Determine the (X, Y) coordinate at the center of the cell enclosing the given text.  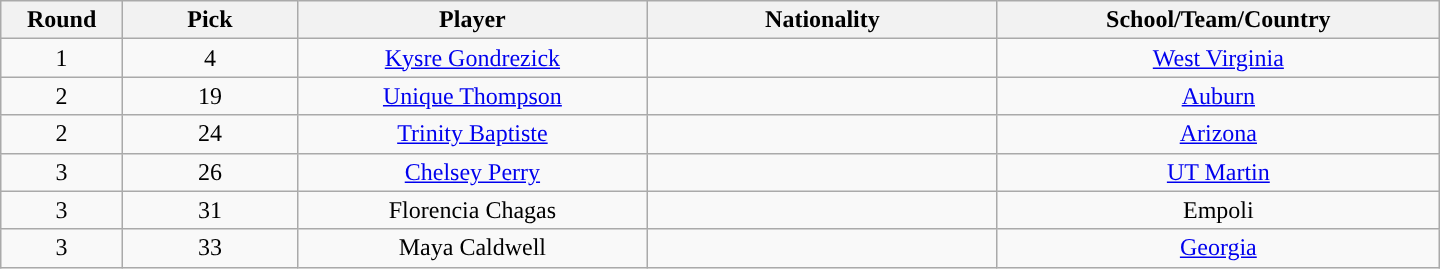
1 (62, 58)
31 (210, 210)
Georgia (1218, 248)
Empoli (1218, 210)
Kysre Gondrezick (472, 58)
4 (210, 58)
Pick (210, 20)
Player (472, 20)
Round (62, 20)
Trinity Baptiste (472, 134)
19 (210, 96)
UT Martin (1218, 172)
Maya Caldwell (472, 248)
Unique Thompson (472, 96)
Auburn (1218, 96)
Arizona (1218, 134)
24 (210, 134)
26 (210, 172)
Florencia Chagas (472, 210)
33 (210, 248)
Chelsey Perry (472, 172)
School/Team/Country (1218, 20)
West Virginia (1218, 58)
Nationality (822, 20)
